Detect which cell encompasses the target text, then output its (X, Y) center coordinate. 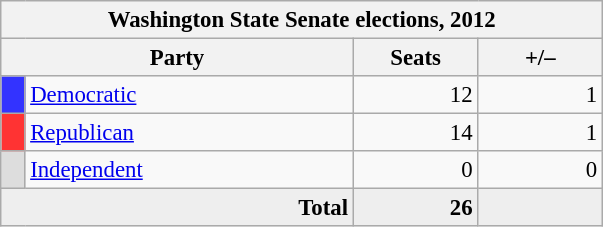
Total (178, 208)
Washington State Senate elections, 2012 (302, 20)
Party (178, 58)
26 (416, 208)
Seats (416, 58)
Independent (189, 170)
Republican (189, 133)
Democratic (189, 95)
14 (416, 133)
12 (416, 95)
+/– (540, 58)
